Locate the cell with the specified text and output its (X, Y) center coordinate. 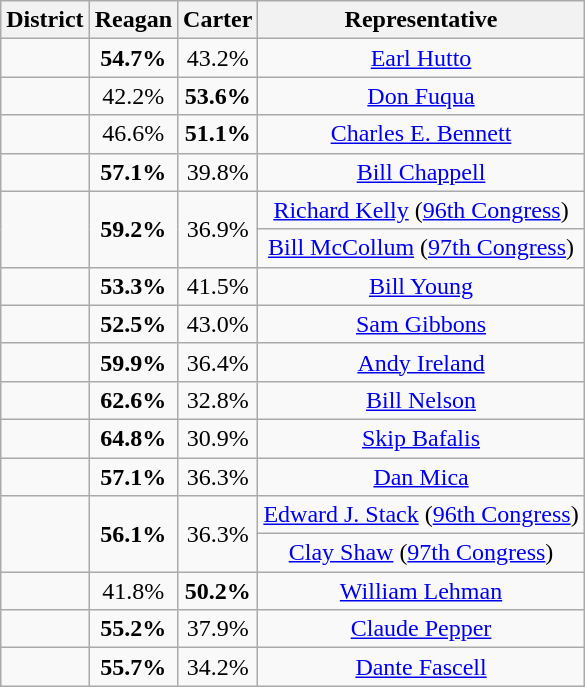
Representative (421, 20)
Bill Young (421, 286)
55.7% (133, 667)
39.8% (218, 172)
Charles E. Bennett (421, 134)
43.2% (218, 58)
56.1% (133, 534)
41.5% (218, 286)
Don Fuqua (421, 96)
50.2% (218, 591)
42.2% (133, 96)
51.1% (218, 134)
Bill McCollum (97th Congress) (421, 248)
Reagan (133, 20)
30.9% (218, 438)
Dante Fascell (421, 667)
District (45, 20)
36.4% (218, 362)
Clay Shaw (97th Congress) (421, 553)
37.9% (218, 629)
Edward J. Stack (96th Congress) (421, 515)
54.7% (133, 58)
Richard Kelly (96th Congress) (421, 210)
53.6% (218, 96)
43.0% (218, 324)
46.6% (133, 134)
34.2% (218, 667)
Skip Bafalis (421, 438)
59.2% (133, 229)
32.8% (218, 400)
52.5% (133, 324)
Bill Chappell (421, 172)
Claude Pepper (421, 629)
William Lehman (421, 591)
55.2% (133, 629)
53.3% (133, 286)
Earl Hutto (421, 58)
62.6% (133, 400)
Bill Nelson (421, 400)
64.8% (133, 438)
Andy Ireland (421, 362)
59.9% (133, 362)
41.8% (133, 591)
Sam Gibbons (421, 324)
Dan Mica (421, 477)
36.9% (218, 229)
Carter (218, 20)
